Provide the [X, Y] coordinate of the cell's center where the given text is located.  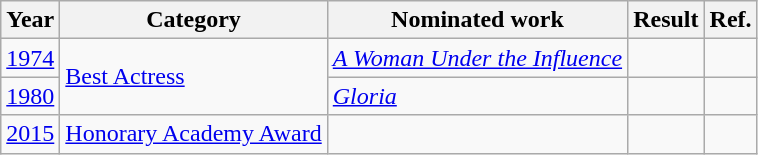
Ref. [730, 20]
Category [194, 20]
1974 [30, 58]
Year [30, 20]
A Woman Under the Influence [477, 58]
2015 [30, 134]
Gloria [477, 96]
1980 [30, 96]
Nominated work [477, 20]
Result [666, 20]
Best Actress [194, 77]
Honorary Academy Award [194, 134]
